Scan for the cell matching the given text and deliver its (X, Y) coordinate at center. 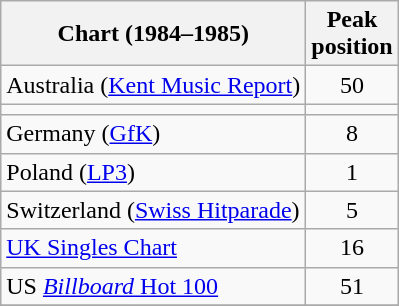
8 (352, 134)
Germany (GfK) (154, 134)
Poland (LP3) (154, 172)
Australia (Kent Music Report) (154, 85)
Chart (1984–1985) (154, 34)
5 (352, 210)
51 (352, 286)
US Billboard Hot 100 (154, 286)
Switzerland (Swiss Hitparade) (154, 210)
Peakposition (352, 34)
50 (352, 85)
UK Singles Chart (154, 248)
1 (352, 172)
16 (352, 248)
